Locate the cell with the specified text and output its (X, Y) center coordinate. 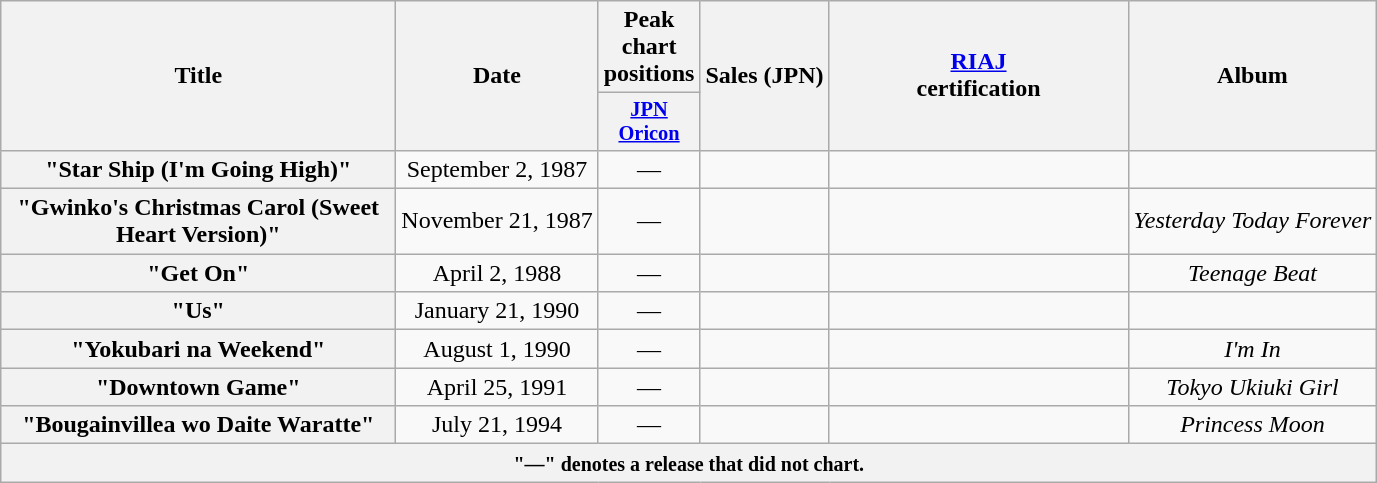
RIAJcertification (978, 76)
"Us" (198, 311)
"—" denotes a release that did not chart. (689, 463)
"Star Ship (I'm Going High)" (198, 169)
Teenage Beat (1252, 273)
January 21, 1990 (497, 311)
April 2, 1988 (497, 273)
Princess Moon (1252, 425)
I'm In (1252, 349)
Peak chart positions (649, 47)
"Bougainvillea wo Daite Waratte" (198, 425)
Tokyo Ukiuki Girl (1252, 387)
Album (1252, 76)
Sales (JPN) (764, 76)
"Yokubari na Weekend" (198, 349)
August 1, 1990 (497, 349)
Yesterday Today Forever (1252, 222)
"Gwinko's Christmas Carol (Sweet Heart Version)" (198, 222)
July 21, 1994 (497, 425)
Date (497, 76)
April 25, 1991 (497, 387)
"Downtown Game" (198, 387)
September 2, 1987 (497, 169)
November 21, 1987 (497, 222)
"Get On" (198, 273)
Title (198, 76)
JPNOricon (649, 122)
